Find where the given text appears and provide that cell's center as (x, y) coordinate. 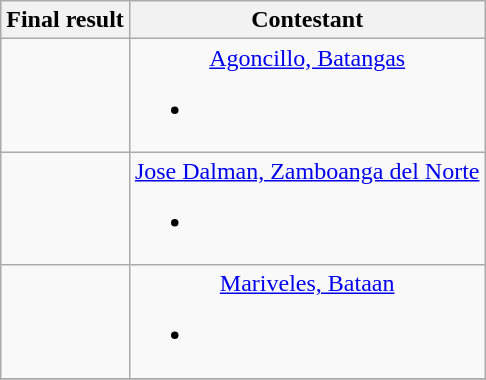
Agoncillo, Batangas (307, 96)
Mariveles, Bataan (307, 322)
Jose Dalman, Zamboanga del Norte (307, 208)
Final result (66, 20)
Contestant (307, 20)
